Detect which cell encompasses the target text, then output its [X, Y] center coordinate. 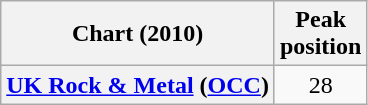
28 [320, 85]
Chart (2010) [138, 34]
UK Rock & Metal (OCC) [138, 85]
Peakposition [320, 34]
